Locate the cell with the specified text and output its (X, Y) center coordinate. 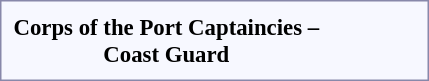
Corps of the Port Captaincies –Coast Guard (166, 40)
